Return [X, Y] of the center of cell containing provided text 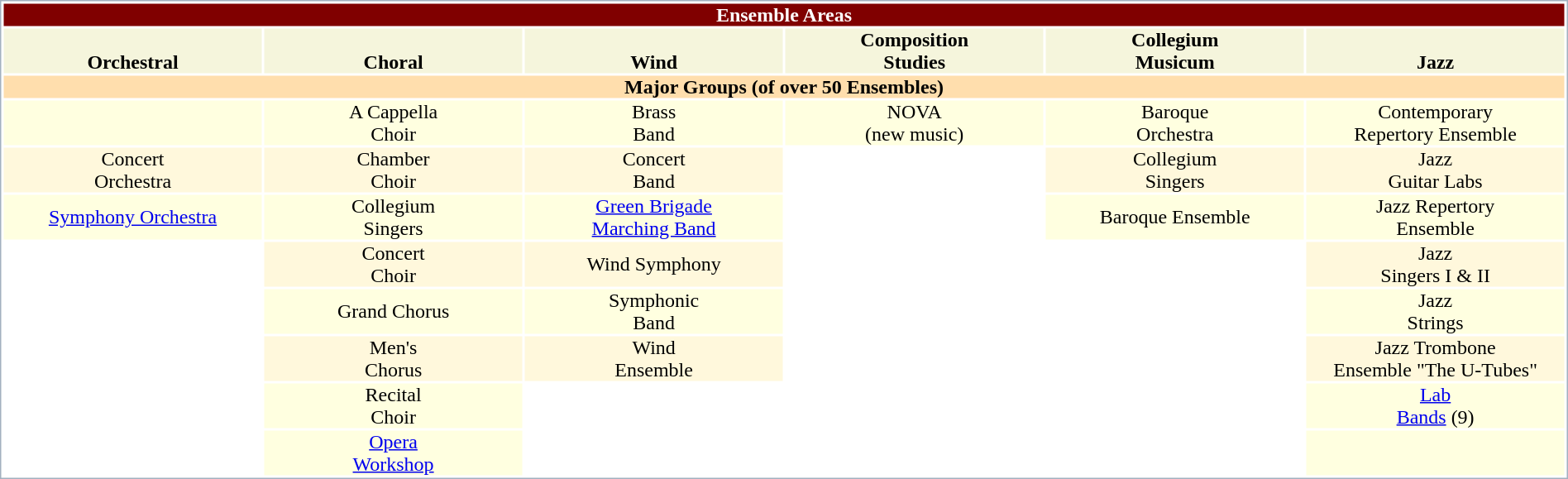
Choral [394, 50]
Wind [654, 50]
Wind Symphony [654, 264]
ConcertOrchestra [132, 170]
ConcertChoir [394, 264]
CompositionStudies [915, 50]
Major Groups (of over 50 Ensembles) [784, 88]
ChamberChoir [394, 170]
Symphony Orchestra [132, 218]
OperaWorkshop [394, 453]
LabBands (9) [1436, 406]
Ensemble Areas [784, 15]
ContemporaryRepertory Ensemble [1436, 123]
ConcertBand [654, 170]
Jazz TromboneEnsemble "The U-Tubes" [1436, 358]
JazzStrings [1436, 312]
BrassBand [654, 123]
JazzSingers I & II [1436, 264]
BaroqueOrchestra [1175, 123]
Grand Chorus [394, 312]
Green BrigadeMarching Band [654, 218]
A CappellaChoir [394, 123]
SymphonicBand [654, 312]
JazzGuitar Labs [1436, 170]
RecitalChoir [394, 406]
NOVA(new music) [915, 123]
Men'sChorus [394, 358]
Baroque Ensemble [1175, 218]
Orchestral [132, 50]
CollegiumMusicum [1175, 50]
Jazz [1436, 50]
Jazz RepertoryEnsemble [1436, 218]
WindEnsemble [654, 358]
